From the cell containing the given text, extract its center point as [X, Y] coordinate. 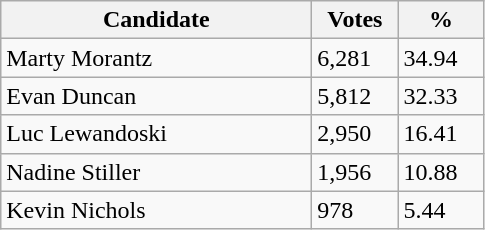
5,812 [355, 96]
10.88 [441, 172]
2,950 [355, 134]
Nadine Stiller [156, 172]
% [441, 20]
Candidate [156, 20]
Luc Lewandoski [156, 134]
Evan Duncan [156, 96]
32.33 [441, 96]
5.44 [441, 210]
6,281 [355, 58]
Kevin Nichols [156, 210]
16.41 [441, 134]
1,956 [355, 172]
Votes [355, 20]
34.94 [441, 58]
978 [355, 210]
Marty Morantz [156, 58]
